Return (x, y) of the center of cell containing provided text 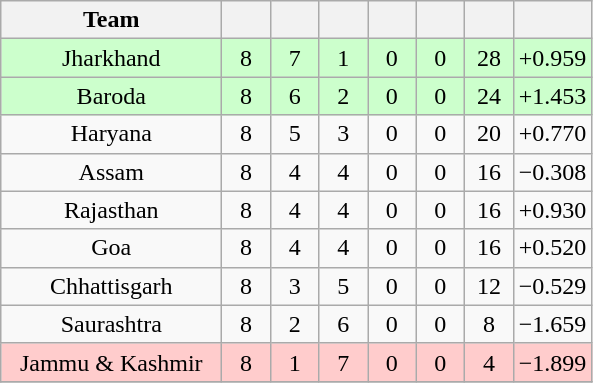
−0.529 (552, 286)
20 (490, 134)
+0.930 (552, 210)
24 (490, 96)
Saurashtra (112, 324)
−1.899 (552, 362)
+0.520 (552, 248)
−1.659 (552, 324)
−0.308 (552, 172)
28 (490, 58)
Jammu & Kashmir (112, 362)
Goa (112, 248)
Team (112, 20)
Rajasthan (112, 210)
+0.959 (552, 58)
Assam (112, 172)
Haryana (112, 134)
+1.453 (552, 96)
Jharkhand (112, 58)
Baroda (112, 96)
12 (490, 286)
Chhattisgarh (112, 286)
+0.770 (552, 134)
